Find where the given text appears and provide that cell's center as (x, y) coordinate. 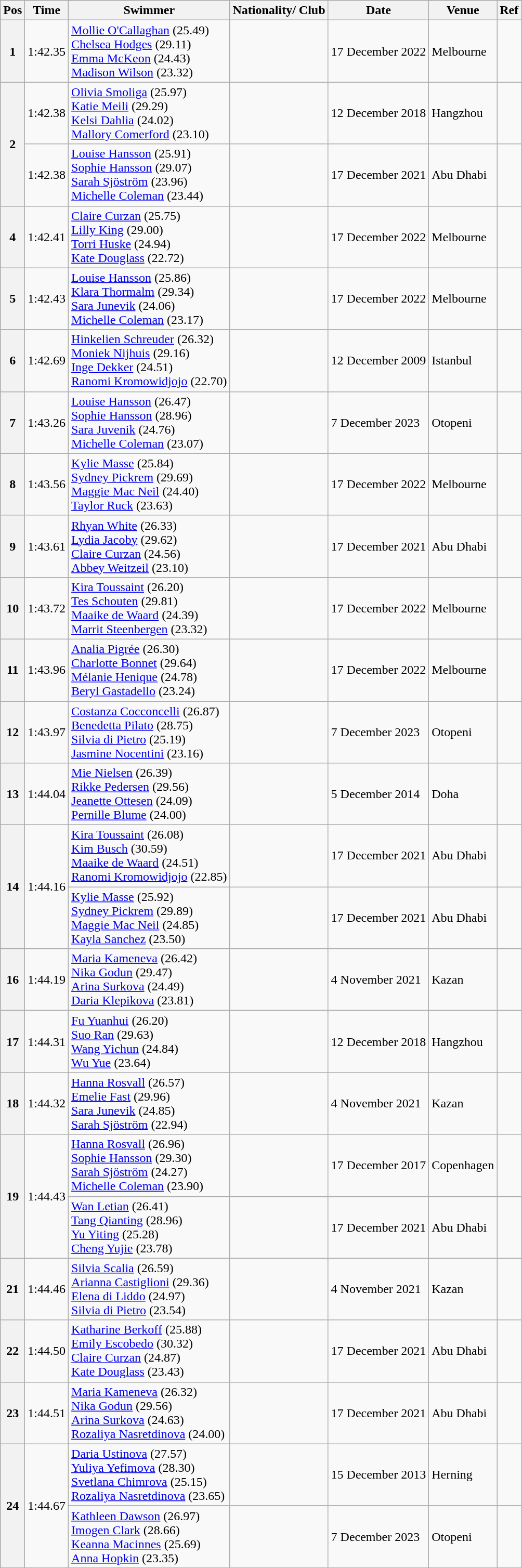
Rhyan White (26.33)Lydia Jacoby (29.62)Claire Curzan (24.56)Abbey Weitzeil (23.10) (149, 546)
Kira Toussaint (26.20)Tes Schouten (29.81)Maaike de Waard (24.39)Marrit Steenbergen (23.32) (149, 608)
7 (12, 422)
10 (12, 608)
Kylie Masse (25.84)Sydney Pickrem (29.69)Maggie Mac Neil (24.40)Taylor Ruck (23.63) (149, 485)
Copenhagen (463, 1166)
1:44.43 (47, 1196)
1:44.32 (47, 1103)
Nationality/ Club (279, 10)
Ref (510, 10)
13 (12, 794)
1:43.26 (47, 422)
1:44.31 (47, 1042)
23 (12, 1413)
1:42.35 (47, 51)
Analia Pigrée (26.30)Charlotte Bonnet (29.64)Mélanie Henique (24.78)Beryl Gastadello (23.24) (149, 670)
1:44.46 (47, 1289)
Hanna Rosvall (26.96)Sophie Hansson (29.30)Sarah Sjöström (24.27)Michelle Coleman (23.90) (149, 1166)
1:42.69 (47, 361)
2 (12, 144)
24 (12, 1506)
Louise Hansson (26.47)Sophie Hansson (28.96)Sara Juvenik (24.76)Michelle Coleman (23.07) (149, 422)
5 (12, 298)
1:44.50 (47, 1351)
Louise Hansson (25.91)Sophie Hansson (29.07)Sarah Sjöström (23.96)Michelle Coleman (23.44) (149, 175)
1 (12, 51)
18 (12, 1103)
Daria Ustinova (27.57)Yuliya Yefimova (28.30)Svetlana Chimrova (25.15)Rozaliya Nasretdinova (23.65) (149, 1474)
21 (12, 1289)
8 (12, 485)
Olivia Smoliga (25.97)Katie Meili (29.29)Kelsi Dahlia (24.02)Mallory Comerford (23.10) (149, 113)
Kylie Masse (25.92)Sydney Pickrem (29.89)Maggie Mac Neil (24.85)Kayla Sanchez (23.50) (149, 918)
Pos (12, 10)
Maria Kameneva (26.32)Nika Godun (29.56)Arina Surkova (24.63)Rozaliya Nasretdinova (24.00) (149, 1413)
Istanbul (463, 361)
Silvia Scalia (26.59)Arianna Castiglioni (29.36)Elena di Liddo (24.97)Silvia di Pietro (23.54) (149, 1289)
1:44.19 (47, 979)
Wan Letian (26.41)Tang Qianting (28.96)Yu Yiting (25.28)Cheng Yujie (23.78) (149, 1227)
Louise Hansson (25.86)Klara Thormalm (29.34)Sara Junevik (24.06)Michelle Coleman (23.17) (149, 298)
Time (47, 10)
17 (12, 1042)
1:42.43 (47, 298)
12 December 2009 (379, 361)
15 December 2013 (379, 1474)
1:42.41 (47, 237)
1:43.61 (47, 546)
11 (12, 670)
Claire Curzan (25.75)Lilly King (29.00)Torri Huske (24.94)Kate Douglass (22.72) (149, 237)
14 (12, 887)
1:43.56 (47, 485)
Mollie O'Callaghan (25.49)Chelsea Hodges (29.11)Emma McKeon (24.43)Madison Wilson (23.32) (149, 51)
1:43.97 (47, 732)
Swimmer (149, 10)
1:43.96 (47, 670)
1:44.67 (47, 1506)
Fu Yuanhui (26.20)Suo Ran (29.63)Wang Yichun (24.84)Wu Yue (23.64) (149, 1042)
Doha (463, 794)
16 (12, 979)
Venue (463, 10)
Kathleen Dawson (26.97)Imogen Clark (28.66)Keanna Macinnes (25.69)Anna Hopkin (23.35) (149, 1537)
12 (12, 732)
1:43.72 (47, 608)
1:44.04 (47, 794)
6 (12, 361)
Herning (463, 1474)
Costanza Cocconcelli (26.87)Benedetta Pilato (28.75)Silvia di Pietro (25.19)Jasmine Nocentini (23.16) (149, 732)
Kira Toussaint (26.08)Kim Busch (30.59)Maaike de Waard (24.51)Ranomi Kromowidjojo (22.85) (149, 856)
17 December 2017 (379, 1166)
5 December 2014 (379, 794)
Hanna Rosvall (26.57)Emelie Fast (29.96)Sara Junevik (24.85)Sarah Sjöström (22.94) (149, 1103)
22 (12, 1351)
9 (12, 546)
Hinkelien Schreuder (26.32)Moniek Nijhuis (29.16)Inge Dekker (24.51)Ranomi Kromowidjojo (22.70) (149, 361)
Mie Nielsen (26.39)Rikke Pedersen (29.56)Jeanette Ottesen (24.09)Pernille Blume (24.00) (149, 794)
19 (12, 1196)
Date (379, 10)
4 (12, 237)
Maria Kameneva (26.42)Nika Godun (29.47)Arina Surkova (24.49)Daria Klepikova (23.81) (149, 979)
Katharine Berkoff (25.88)Emily Escobedo (30.32)Claire Curzan (24.87)Kate Douglass (23.43) (149, 1351)
1:44.16 (47, 887)
1:44.51 (47, 1413)
